Determine the [x, y] coordinate at the center of the cell enclosing the given text.  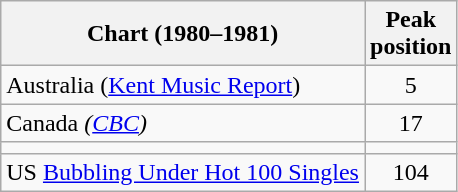
5 [410, 85]
Canada (CBC) [183, 123]
US Bubbling Under Hot 100 Singles [183, 172]
Chart (1980–1981) [183, 34]
Australia (Kent Music Report) [183, 85]
Peakposition [410, 34]
17 [410, 123]
104 [410, 172]
